Scan for the cell matching the given text and deliver its [x, y] coordinate at center. 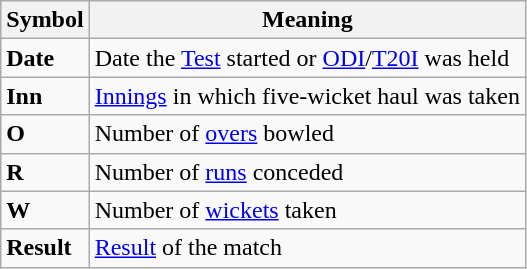
W [45, 210]
Number of runs conceded [307, 172]
Date the Test started or ODI/T20I was held [307, 58]
Result of the match [307, 248]
Innings in which five-wicket haul was taken [307, 96]
Date [45, 58]
Number of wickets taken [307, 210]
Meaning [307, 20]
R [45, 172]
O [45, 134]
Number of overs bowled [307, 134]
Symbol [45, 20]
Inn [45, 96]
Result [45, 248]
